Return the [X, Y] coordinate for the center point of the cell that contains the specified text.  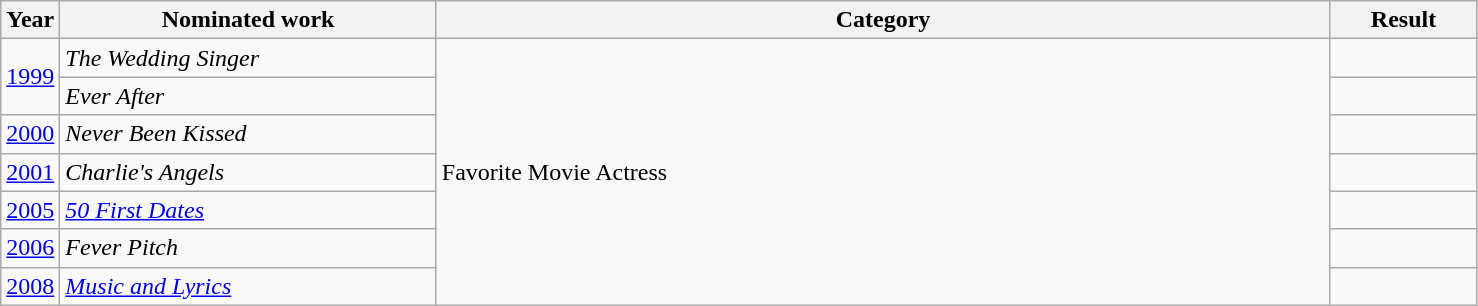
Result [1404, 20]
Fever Pitch [248, 248]
Never Been Kissed [248, 134]
2006 [30, 248]
Category [882, 20]
2001 [30, 172]
Music and Lyrics [248, 286]
The Wedding Singer [248, 58]
2000 [30, 134]
2005 [30, 210]
2008 [30, 286]
Nominated work [248, 20]
Favorite Movie Actress [882, 172]
50 First Dates [248, 210]
Year [30, 20]
Charlie's Angels [248, 172]
1999 [30, 77]
Ever After [248, 96]
